Identify which cell holds the provided text, then report its (x, y) central coordinate. 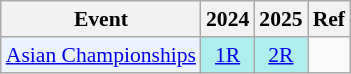
2024 (228, 19)
1R (228, 55)
2025 (280, 19)
Asian Championships (101, 55)
Ref (329, 19)
Event (101, 19)
2R (280, 55)
